Return [X, Y] of the center of cell containing provided text 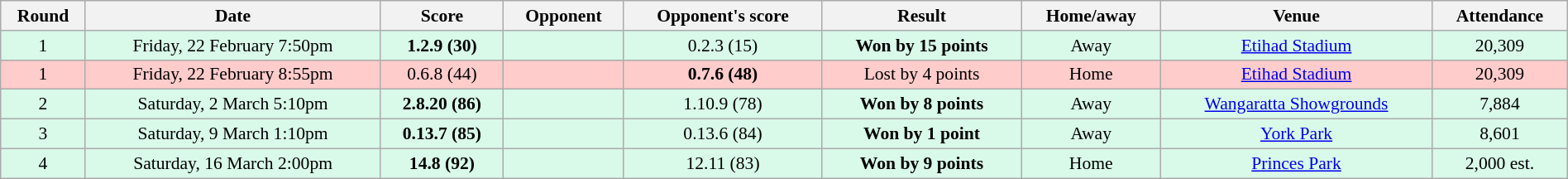
Princes Park [1297, 163]
Saturday, 16 March 2:00pm [233, 163]
0.13.6 (84) [723, 134]
0.2.3 (15) [723, 46]
Score [442, 16]
Won by 15 points [921, 46]
Won by 1 point [921, 134]
Round [43, 16]
Friday, 22 February 8:55pm [233, 75]
4 [43, 163]
12.11 (83) [723, 163]
2,000 est. [1500, 163]
0.6.8 (44) [442, 75]
3 [43, 134]
Result [921, 16]
8,601 [1500, 134]
Saturday, 2 March 5:10pm [233, 104]
0.13.7 (85) [442, 134]
Venue [1297, 16]
Attendance [1500, 16]
Home/away [1092, 16]
2.8.20 (86) [442, 104]
Won by 8 points [921, 104]
Date [233, 16]
2 [43, 104]
Opponent [564, 16]
Opponent's score [723, 16]
0.7.6 (48) [723, 75]
1.10.9 (78) [723, 104]
7,884 [1500, 104]
Won by 9 points [921, 163]
Saturday, 9 March 1:10pm [233, 134]
Lost by 4 points [921, 75]
14.8 (92) [442, 163]
Friday, 22 February 7:50pm [233, 46]
1.2.9 (30) [442, 46]
Wangaratta Showgrounds [1297, 104]
York Park [1297, 134]
